Output the [X, Y] coordinate of the center of the cell containing the given text.  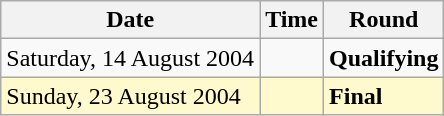
Date [130, 20]
Round [384, 20]
Saturday, 14 August 2004 [130, 58]
Final [384, 96]
Sunday, 23 August 2004 [130, 96]
Qualifying [384, 58]
Time [292, 20]
